Return [X, Y] of the center of cell containing provided text 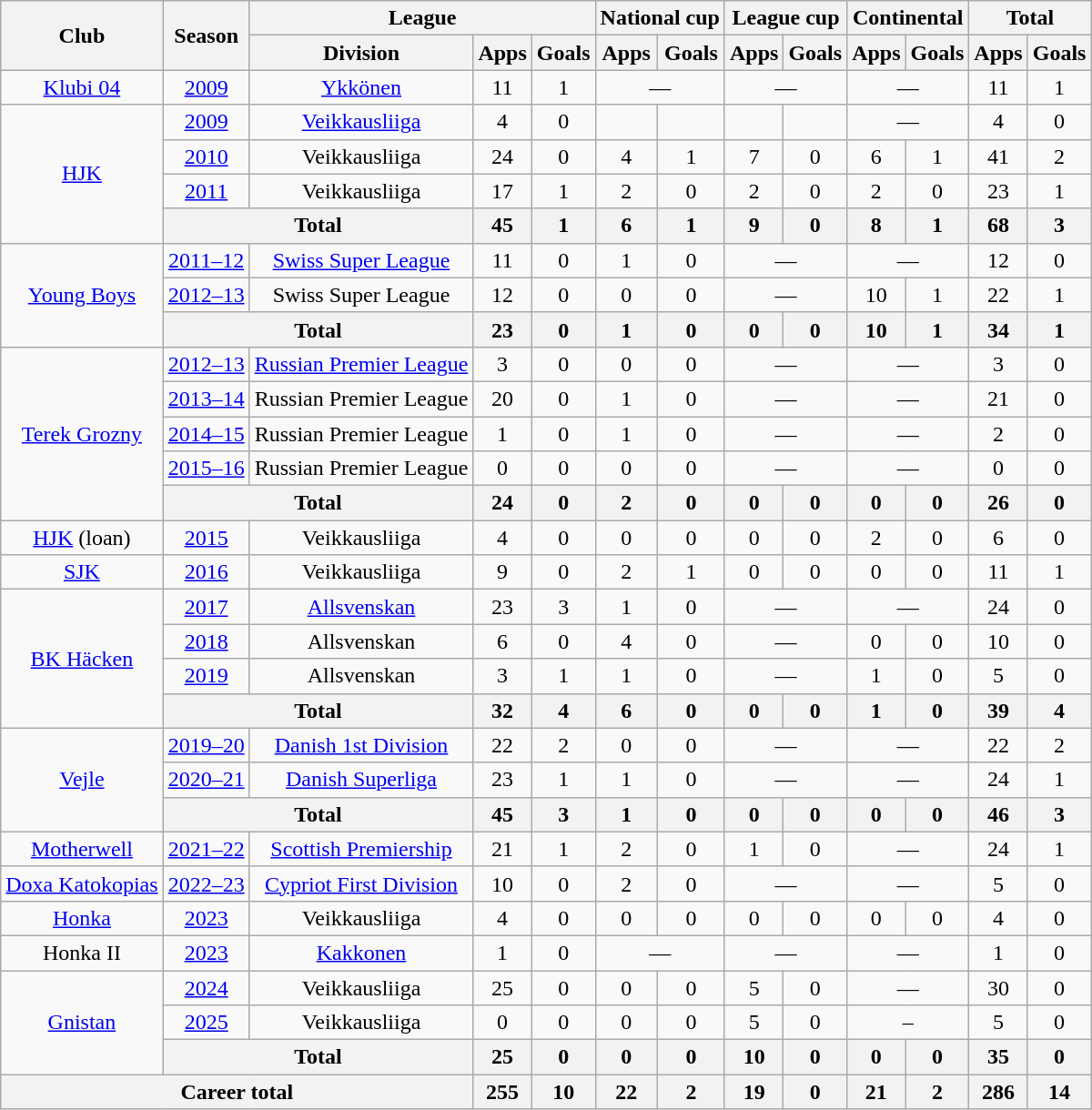
17 [502, 191]
2025 [206, 1023]
Continental [908, 18]
255 [502, 1092]
2015–16 [206, 469]
30 [998, 987]
Honka [82, 918]
Danish 1st Division [361, 745]
HJK [82, 174]
34 [998, 329]
Kakkonen [361, 953]
Motherwell [82, 849]
2010 [206, 156]
286 [998, 1092]
BK Häcken [82, 659]
2024 [206, 987]
14 [1059, 1092]
Danish Superliga [361, 780]
68 [998, 226]
32 [502, 711]
Doxa Katokopias [82, 883]
2015 [206, 538]
Scottish Premiership [361, 849]
Terek Grozny [82, 433]
Career total [237, 1092]
Honka II [82, 953]
– [908, 1023]
7 [753, 156]
Season [206, 35]
2017 [206, 607]
Gnistan [82, 1022]
Division [361, 53]
35 [998, 1057]
2013–14 [206, 399]
8 [876, 226]
League cup [785, 18]
20 [502, 399]
Club [82, 35]
41 [998, 156]
46 [998, 814]
26 [998, 503]
2022–23 [206, 883]
2011–12 [206, 260]
Vejle [82, 780]
2019 [206, 676]
Ykkönen [361, 87]
39 [998, 711]
2021–22 [206, 849]
Young Boys [82, 295]
2018 [206, 641]
2011 [206, 191]
Klubi 04 [82, 87]
2019–20 [206, 745]
League [422, 18]
19 [753, 1092]
Cypriot First Division [361, 883]
SJK [82, 572]
HJK (loan) [82, 538]
2016 [206, 572]
National cup [660, 18]
2014–15 [206, 434]
2020–21 [206, 780]
